Identify which cell holds the provided text, then report its (x, y) central coordinate. 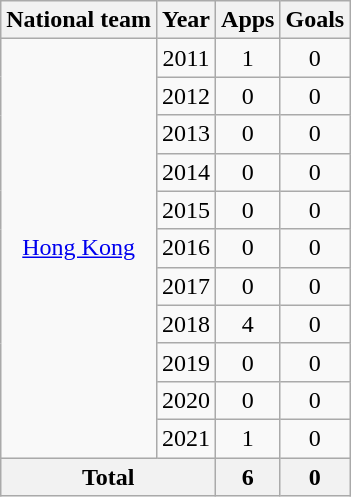
2012 (186, 96)
2021 (186, 438)
2011 (186, 58)
2019 (186, 362)
6 (248, 477)
Year (186, 20)
4 (248, 324)
Hong Kong (79, 248)
2015 (186, 210)
2014 (186, 172)
Apps (248, 20)
Total (108, 477)
2013 (186, 134)
National team (79, 20)
2017 (186, 286)
2020 (186, 400)
2016 (186, 248)
2018 (186, 324)
Goals (315, 20)
